Provide the (X, Y) coordinate of the cell's center where the given text is located.  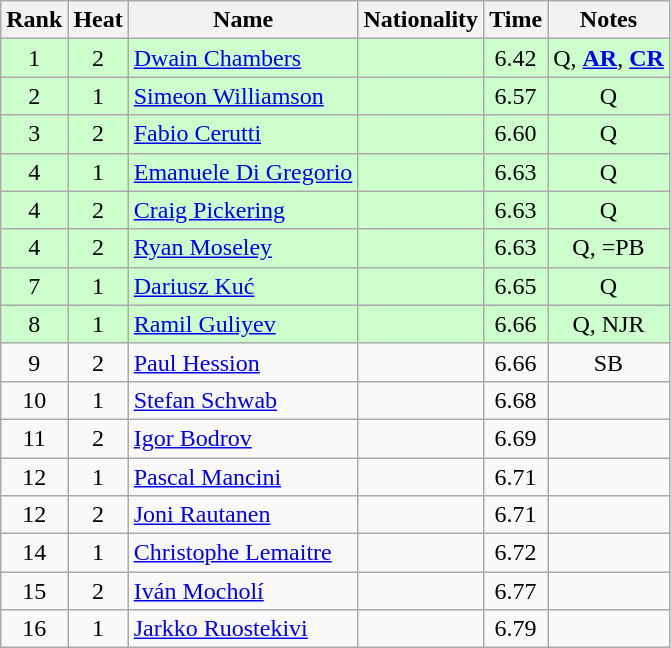
Joni Rautanen (243, 515)
Q, NJR (609, 324)
6.72 (516, 553)
Christophe Lemaitre (243, 553)
Time (516, 20)
15 (34, 591)
Dwain Chambers (243, 58)
Q, =PB (609, 248)
Simeon Williamson (243, 96)
6.65 (516, 286)
Name (243, 20)
3 (34, 134)
16 (34, 629)
6.42 (516, 58)
10 (34, 400)
Stefan Schwab (243, 400)
Pascal Mancini (243, 477)
6.77 (516, 591)
Paul Hession (243, 362)
6.57 (516, 96)
9 (34, 362)
6.79 (516, 629)
Q, AR, CR (609, 58)
6.68 (516, 400)
Dariusz Kuć (243, 286)
Ryan Moseley (243, 248)
Emanuele Di Gregorio (243, 172)
6.69 (516, 438)
Craig Pickering (243, 210)
Notes (609, 20)
Fabio Cerutti (243, 134)
8 (34, 324)
Ramil Guliyev (243, 324)
Jarkko Ruostekivi (243, 629)
7 (34, 286)
11 (34, 438)
Nationality (421, 20)
Igor Bodrov (243, 438)
Iván Mocholí (243, 591)
6.60 (516, 134)
14 (34, 553)
SB (609, 362)
Heat (98, 20)
Rank (34, 20)
